Find where the given text appears and provide that cell's center as (x, y) coordinate. 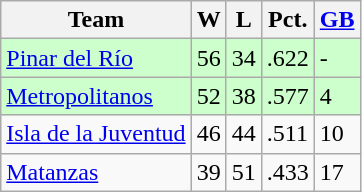
Matanzas (96, 172)
4 (337, 96)
39 (208, 172)
Metropolitanos (96, 96)
L (244, 20)
Pct. (288, 20)
.622 (288, 58)
10 (337, 134)
Isla de la Juventud (96, 134)
38 (244, 96)
17 (337, 172)
W (208, 20)
.433 (288, 172)
Pinar del Río (96, 58)
Team (96, 20)
34 (244, 58)
51 (244, 172)
- (337, 58)
.511 (288, 134)
.577 (288, 96)
56 (208, 58)
GB (337, 20)
52 (208, 96)
44 (244, 134)
46 (208, 134)
